Output the [x, y] coordinate of the center of the cell containing the given text.  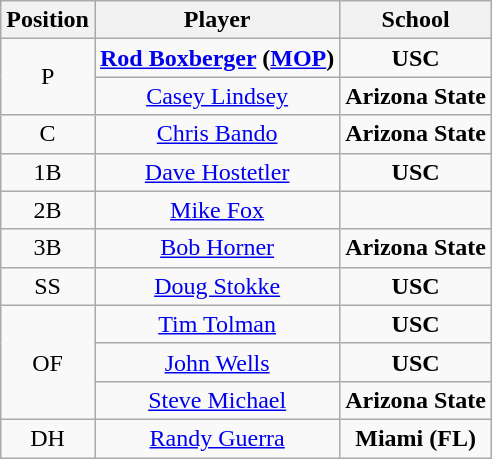
3B [48, 248]
C [48, 134]
Rod Boxberger (MOP) [216, 58]
Steve Michael [216, 400]
Tim Tolman [216, 324]
Randy Guerra [216, 438]
P [48, 77]
Position [48, 20]
School [416, 20]
Casey Lindsey [216, 96]
2B [48, 210]
Dave Hostetler [216, 172]
Chris Bando [216, 134]
Bob Horner [216, 248]
OF [48, 362]
SS [48, 286]
John Wells [216, 362]
DH [48, 438]
Doug Stokke [216, 286]
Player [216, 20]
1B [48, 172]
Mike Fox [216, 210]
Miami (FL) [416, 438]
